Return the [X, Y] coordinate for the center point of the cell that contains the specified text.  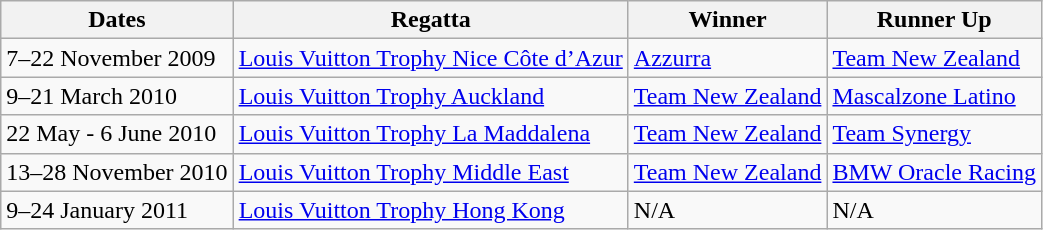
Dates [117, 20]
9–21 March 2010 [117, 96]
13–28 November 2010 [117, 172]
9–24 January 2011 [117, 210]
Team Synergy [934, 134]
7–22 November 2009 [117, 58]
BMW Oracle Racing [934, 172]
Louis Vuitton Trophy Middle East [430, 172]
Mascalzone Latino [934, 96]
Azzurra [728, 58]
Regatta [430, 20]
22 May - 6 June 2010 [117, 134]
Louis Vuitton Trophy La Maddalena [430, 134]
Louis Vuitton Trophy Auckland [430, 96]
Louis Vuitton Trophy Hong Kong [430, 210]
Runner Up [934, 20]
Louis Vuitton Trophy Nice Côte d’Azur [430, 58]
Winner [728, 20]
